Locate the cell with the specified text and output its [X, Y] center coordinate. 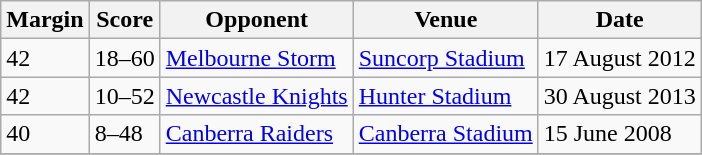
10–52 [124, 96]
Opponent [256, 20]
Hunter Stadium [446, 96]
Date [620, 20]
17 August 2012 [620, 58]
Canberra Stadium [446, 134]
40 [45, 134]
Venue [446, 20]
Melbourne Storm [256, 58]
Suncorp Stadium [446, 58]
Newcastle Knights [256, 96]
Margin [45, 20]
18–60 [124, 58]
30 August 2013 [620, 96]
15 June 2008 [620, 134]
8–48 [124, 134]
Canberra Raiders [256, 134]
Score [124, 20]
